Pinpoint the cell where the given text exists, returning its [x, y] midpoint coordinate. 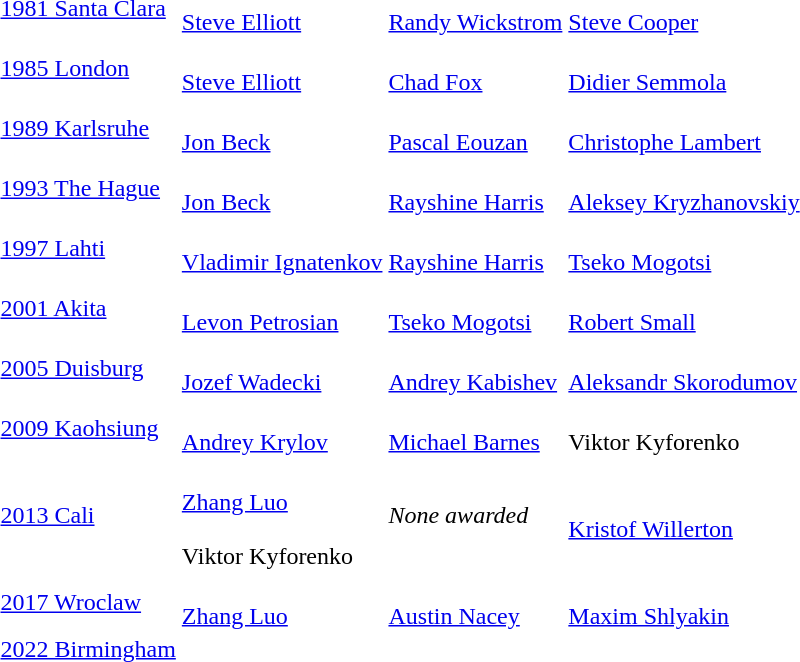
Austin Nacey [476, 602]
None awarded [476, 516]
Andrey Krylov [282, 428]
Michael Barnes [476, 428]
Jozef Wadecki [282, 368]
Steve Elliott [282, 68]
Tseko Mogotsi [476, 308]
Andrey Kabishev [476, 368]
Zhang Luo Viktor Kyforenko [282, 516]
Zhang Luo [282, 602]
Levon Petrosian [282, 308]
Vladimir Ignatenkov [282, 248]
Chad Fox [476, 68]
Pascal Eouzan [476, 128]
